Detect which cell encompasses the target text, then output its (x, y) center coordinate. 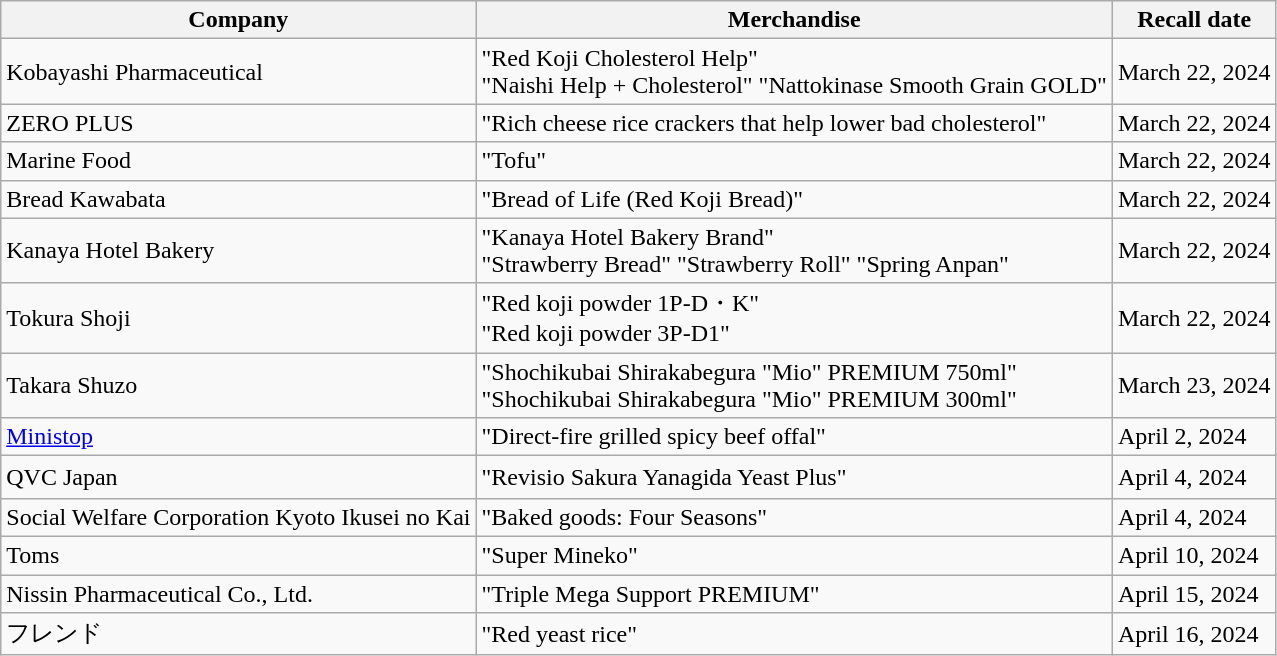
Social Welfare Corporation Kyoto Ikusei no Kai (238, 517)
"Rich cheese rice crackers that help lower bad cholesterol" (794, 123)
Marine Food (238, 161)
April 2, 2024 (1194, 437)
"Triple Mega Support PREMIUM" (794, 593)
Takara Shuzo (238, 386)
"Kanaya Hotel Bakery Brand""Strawberry Bread" "Strawberry Roll" "Spring Anpan" (794, 250)
April 10, 2024 (1194, 555)
Merchandise (794, 20)
"Bread of Life (Red Koji Bread)" (794, 199)
QVC Japan (238, 478)
"Shochikubai Shirakabegura "Mio" PREMIUM 750ml""Shochikubai Shirakabegura "Mio" PREMIUM 300ml" (794, 386)
Nissin Pharmaceutical Co., Ltd. (238, 593)
"Tofu" (794, 161)
Ministop (238, 437)
"Red yeast rice" (794, 634)
"Super Mineko" (794, 555)
"Revisio Sakura Yanagida Yeast Plus" (794, 478)
Kobayashi Pharmaceutical (238, 72)
March 23, 2024 (1194, 386)
Toms (238, 555)
April 15, 2024 (1194, 593)
Bread Kawabata (238, 199)
"Baked goods: Four Seasons" (794, 517)
"Direct-fire grilled spicy beef offal" (794, 437)
Kanaya Hotel Bakery (238, 250)
Tokura Shoji (238, 318)
April 16, 2024 (1194, 634)
ZERO PLUS (238, 123)
"Red koji powder 1P-D・K""Red koji powder 3P-D1" (794, 318)
"Red Koji Cholesterol Help""Naishi Help + Cholesterol" "Nattokinase Smooth Grain GOLD" (794, 72)
Recall date (1194, 20)
フレンド (238, 634)
Company (238, 20)
